Provide the [X, Y] coordinate of the cell's center where the given text is located.  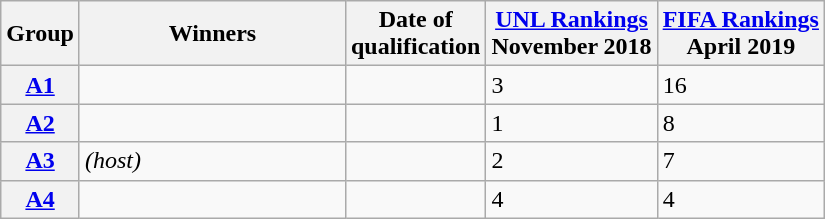
7 [740, 161]
A4 [40, 199]
UNL RankingsNovember 2018 [572, 34]
16 [740, 85]
A2 [40, 123]
2 [572, 161]
FIFA RankingsApril 2019 [740, 34]
A3 [40, 161]
8 [740, 123]
1 [572, 123]
A1 [40, 85]
Winners [212, 34]
3 [572, 85]
Date ofqualification [415, 34]
(host) [212, 161]
Group [40, 34]
